Pinpoint the cell where the given text exists, returning its (X, Y) midpoint coordinate. 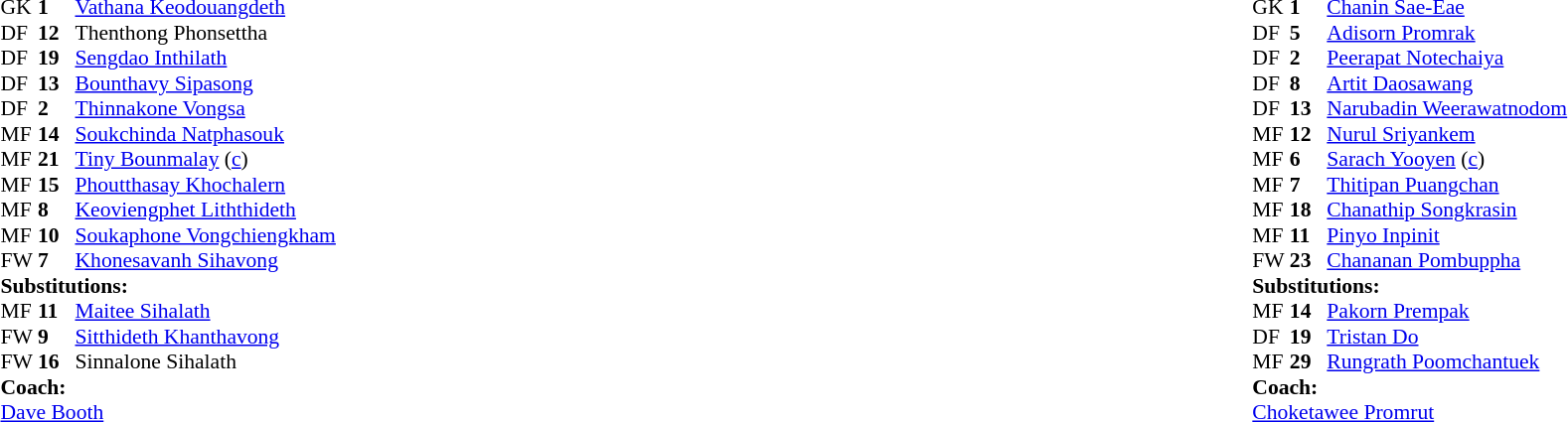
23 (1309, 261)
Pakorn Prempak (1447, 311)
Narubadin Weerawatnodom (1447, 108)
9 (57, 337)
Pinyo Inpinit (1447, 235)
Sengdao Inthilath (206, 59)
5 (1309, 33)
Thinnakone Vongsa (206, 108)
29 (1309, 362)
16 (57, 362)
Nurul Sriyankem (1447, 134)
15 (57, 185)
Rungrath Poomchantuek (1447, 362)
Chanathip Songkrasin (1447, 210)
Maitee Sihalath (206, 311)
21 (57, 160)
Soukaphone Vongchiengkham (206, 235)
Khonesavanh Sihavong (206, 261)
18 (1309, 210)
Sinnalone Sihalath (206, 362)
Bounthavy Sipasong (206, 83)
Tristan Do (1447, 337)
Artit Daosawang (1447, 83)
Sarach Yooyen (c) (1447, 160)
Thitipan Puangchan (1447, 185)
Sitthideth Khanthavong (206, 337)
Adisorn Promrak (1447, 33)
Tiny Bounmalay (c) (206, 160)
Thenthong Phonsettha (206, 33)
6 (1309, 160)
Peerapat Notechaiya (1447, 59)
Chananan Pombuppha (1447, 261)
Phoutthasay Khochalern (206, 185)
Soukchinda Natphasouk (206, 134)
10 (57, 235)
Keoviengphet Liththideth (206, 210)
